Locate the cell with the specified text and output its [X, Y] center coordinate. 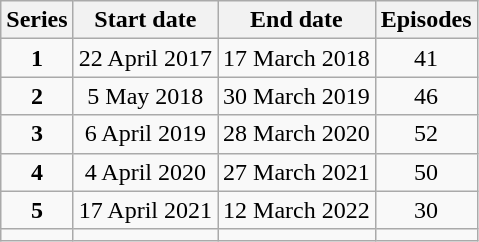
12 March 2022 [297, 210]
3 [37, 134]
5 [37, 210]
4 April 2020 [145, 172]
1 [37, 58]
2 [37, 96]
41 [426, 58]
27 March 2021 [297, 172]
End date [297, 20]
Series [37, 20]
17 April 2021 [145, 210]
Start date [145, 20]
4 [37, 172]
52 [426, 134]
22 April 2017 [145, 58]
50 [426, 172]
30 March 2019 [297, 96]
46 [426, 96]
28 March 2020 [297, 134]
30 [426, 210]
5 May 2018 [145, 96]
6 April 2019 [145, 134]
17 March 2018 [297, 58]
Episodes [426, 20]
